For the text-containing cell, return its midpoint in (x, y) coordinate format. 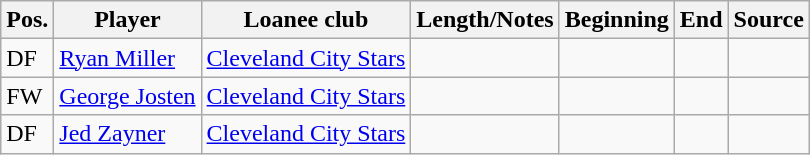
Beginning (616, 20)
Length/Notes (485, 20)
George Josten (128, 96)
End (701, 20)
Pos. (28, 20)
Player (128, 20)
Ryan Miller (128, 58)
Source (768, 20)
FW (28, 96)
Jed Zayner (128, 134)
Loanee club (306, 20)
